Scan for the cell matching the given text and deliver its [X, Y] coordinate at center. 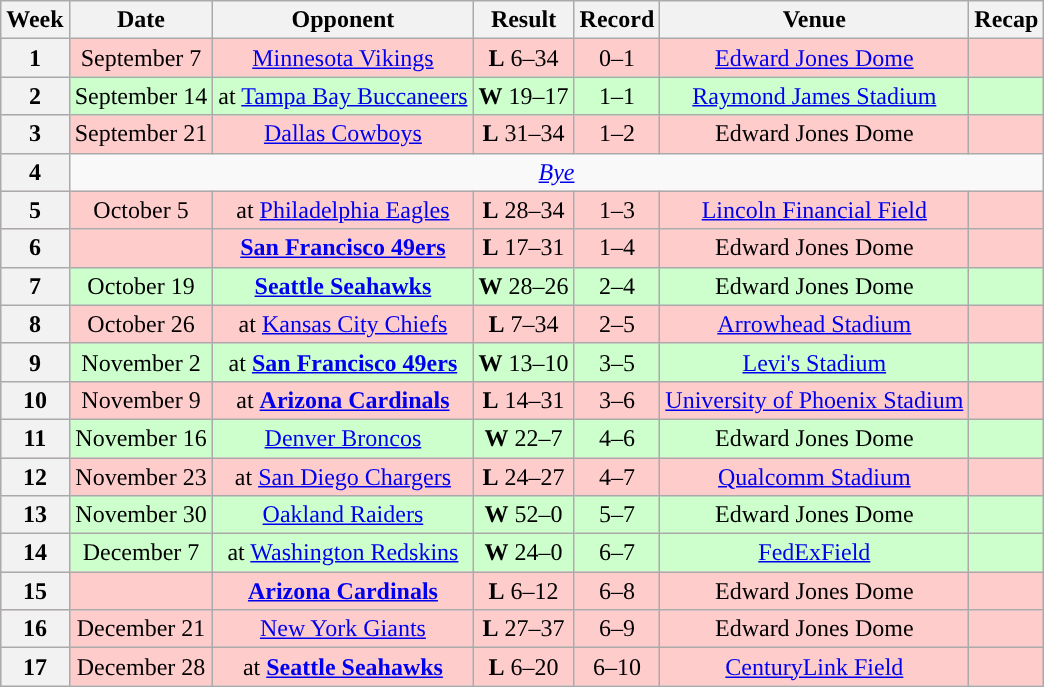
2–4 [617, 286]
L 24–27 [524, 477]
November 30 [141, 515]
October 26 [141, 324]
4 [35, 172]
Date [141, 20]
W 24–0 [524, 553]
W 22–7 [524, 438]
3–6 [617, 400]
L 27–37 [524, 629]
10 [35, 400]
at Arizona Cardinals [343, 400]
3 [35, 134]
1–1 [617, 96]
at Seattle Seahawks [343, 667]
Opponent [343, 20]
1–2 [617, 134]
Lincoln Financial Field [814, 210]
Levi's Stadium [814, 362]
October 5 [141, 210]
0–1 [617, 58]
W 13–10 [524, 362]
Raymond James Stadium [814, 96]
at Tampa Bay Buccaneers [343, 96]
November 2 [141, 362]
Venue [814, 20]
13 [35, 515]
December 7 [141, 553]
Qualcomm Stadium [814, 477]
L 17–31 [524, 248]
17 [35, 667]
8 [35, 324]
L 7–34 [524, 324]
15 [35, 591]
14 [35, 553]
at Kansas City Chiefs [343, 324]
W 19–17 [524, 96]
September 14 [141, 96]
New York Giants [343, 629]
Week [35, 20]
L 6–34 [524, 58]
6–9 [617, 629]
W 52–0 [524, 515]
December 28 [141, 667]
Recap [1006, 20]
September 21 [141, 134]
6–10 [617, 667]
6 [35, 248]
Bye [556, 172]
9 [35, 362]
11 [35, 438]
at Washington Redskins [343, 553]
at Philadelphia Eagles [343, 210]
Arizona Cardinals [343, 591]
Denver Broncos [343, 438]
November 16 [141, 438]
L 31–34 [524, 134]
November 23 [141, 477]
1–3 [617, 210]
CenturyLink Field [814, 667]
September 7 [141, 58]
Result [524, 20]
3–5 [617, 362]
at San Francisco 49ers [343, 362]
FedExField [814, 553]
Record [617, 20]
2–5 [617, 324]
5 [35, 210]
L 6–12 [524, 591]
7 [35, 286]
October 19 [141, 286]
Dallas Cowboys [343, 134]
San Francisco 49ers [343, 248]
6–8 [617, 591]
November 9 [141, 400]
L 28–34 [524, 210]
6–7 [617, 553]
Arrowhead Stadium [814, 324]
L 6–20 [524, 667]
16 [35, 629]
December 21 [141, 629]
5–7 [617, 515]
4–6 [617, 438]
at San Diego Chargers [343, 477]
Seattle Seahawks [343, 286]
2 [35, 96]
University of Phoenix Stadium [814, 400]
1 [35, 58]
Minnesota Vikings [343, 58]
4–7 [617, 477]
12 [35, 477]
L 14–31 [524, 400]
W 28–26 [524, 286]
1–4 [617, 248]
Oakland Raiders [343, 515]
